Provide the (x, y) coordinate of the cell's center where the given text is located.  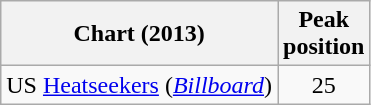
Peakposition (324, 34)
US Heatseekers (Billboard) (140, 85)
Chart (2013) (140, 34)
25 (324, 85)
